Detect which cell encompasses the target text, then output its (X, Y) center coordinate. 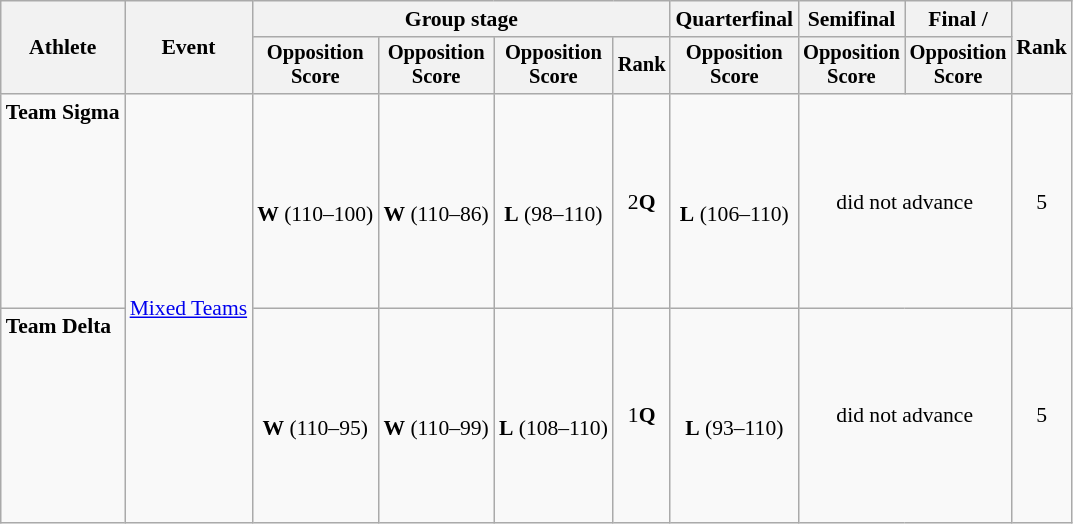
1Q (642, 416)
Mixed Teams (189, 308)
L (98–110) (554, 201)
Team Delta (63, 416)
W (110–100) (315, 201)
W (110–86) (436, 201)
L (106–110) (734, 201)
Group stage (461, 19)
2Q (642, 201)
Quarterfinal (734, 19)
W (110–99) (436, 416)
Final / (958, 19)
Athlete (63, 48)
Semifinal (852, 19)
W (110–95) (315, 416)
L (108–110) (554, 416)
Event (189, 48)
L (93–110) (734, 416)
Team Sigma (63, 201)
